From the cell containing the given text, extract its center point as [X, Y] coordinate. 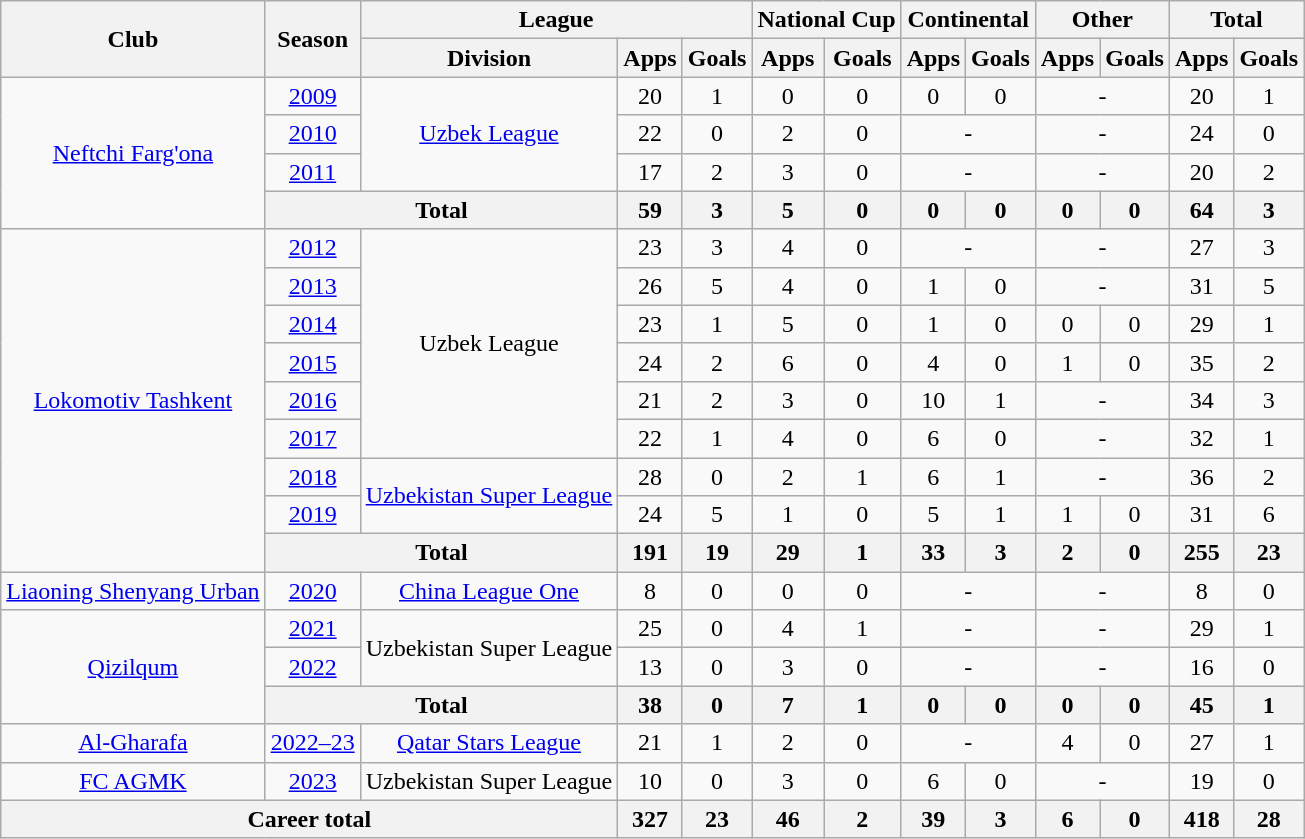
2013 [312, 286]
FC AGMK [133, 781]
36 [1201, 477]
2021 [312, 629]
59 [650, 210]
Other [1102, 20]
Neftchi Farg'ona [133, 153]
Division [489, 58]
Season [312, 39]
Career total [310, 819]
25 [650, 629]
2018 [312, 477]
2009 [312, 96]
2017 [312, 438]
45 [1201, 705]
National Cup [826, 20]
2022–23 [312, 743]
China League One [489, 591]
64 [1201, 210]
17 [650, 172]
32 [1201, 438]
33 [933, 553]
2022 [312, 667]
7 [788, 705]
34 [1201, 400]
League [556, 20]
Al-Gharafa [133, 743]
Club [133, 39]
Qizilqum [133, 667]
16 [1201, 667]
Continental [968, 20]
Liaoning Shenyang Urban [133, 591]
2014 [312, 324]
2012 [312, 248]
35 [1201, 362]
2016 [312, 400]
46 [788, 819]
2020 [312, 591]
38 [650, 705]
191 [650, 553]
2011 [312, 172]
2019 [312, 515]
255 [1201, 553]
26 [650, 286]
2015 [312, 362]
2023 [312, 781]
2010 [312, 134]
Lokomotiv Tashkent [133, 400]
Qatar Stars League [489, 743]
39 [933, 819]
418 [1201, 819]
13 [650, 667]
327 [650, 819]
